Scan for the cell matching the given text and deliver its [x, y] coordinate at center. 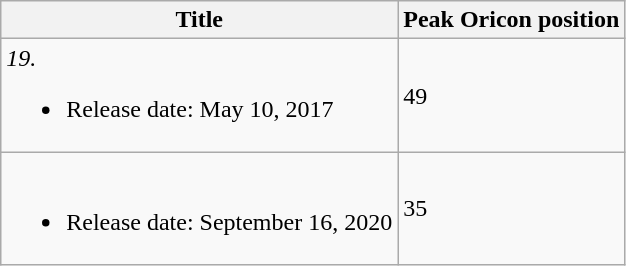
Title [200, 20]
49 [512, 96]
Peak Oricon position [512, 20]
19.Release date: May 10, 2017 [200, 96]
Release date: September 16, 2020 [200, 208]
35 [512, 208]
